Search for the cell housing the specified text and yield its (X, Y) center coordinate. 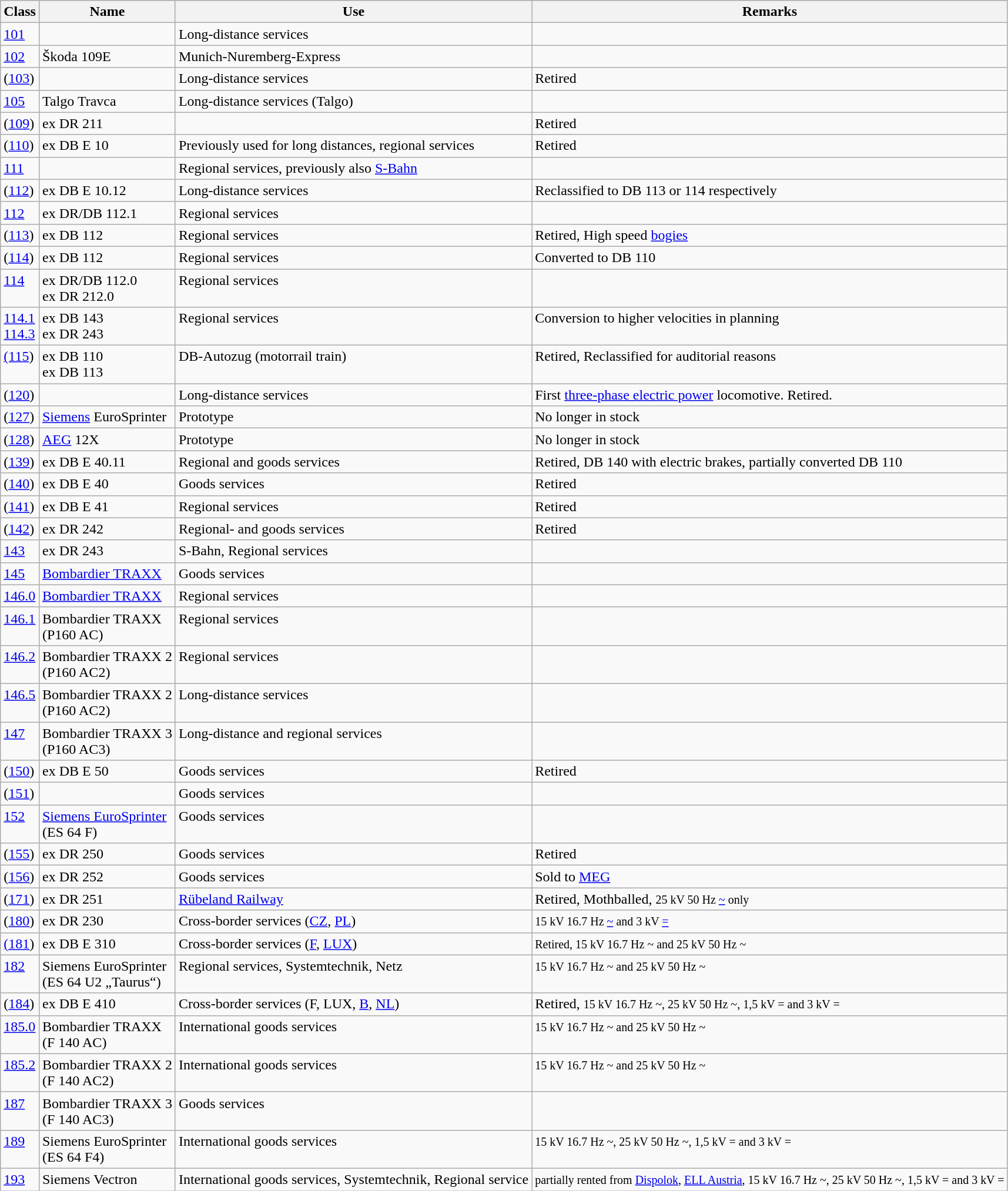
Converted to DB 110 (770, 257)
ex DB E 10 (107, 146)
ex DB E 10.12 (107, 190)
146.5 (20, 703)
(139) (20, 462)
(120) (20, 395)
DB-Autozug (motorrail train) (353, 364)
ex DB 143ex DR 243 (107, 327)
Name (107, 12)
(113) (20, 235)
Retired, Reclassified for auditorial reasons (770, 364)
(128) (20, 440)
(180) (20, 921)
(103) (20, 79)
S-Bahn, Regional services (353, 551)
145 (20, 573)
ex DR 230 (107, 921)
187 (20, 1111)
101 (20, 34)
114 (20, 288)
Siemens Vectron (107, 1179)
(127) (20, 417)
15 kV 16.7 Hz ~ and 3 kV = (770, 921)
ex DB E 410 (107, 1004)
(110) (20, 146)
(141) (20, 506)
Use (353, 12)
Regional services, previously also S-Bahn (353, 168)
Regional- and goods services (353, 529)
ex DR/DB 112.0ex DR 212.0 (107, 288)
189 (20, 1149)
Retired, 15 kV 16.7 Hz ~ and 25 kV 50 Hz ~ (770, 944)
102 (20, 56)
Talgo Travca (107, 101)
152 (20, 824)
Škoda 109E (107, 56)
ex DB E 41 (107, 506)
Retired, DB 140 with electric brakes, partially converted DB 110 (770, 462)
143 (20, 551)
AEG 12X (107, 440)
Regional services, Systemtechnik, Netz (353, 974)
Cross-border services (F, LUX, B, NL) (353, 1004)
(155) (20, 854)
Bombardier TRAXX 3(P160 AC3) (107, 740)
(140) (20, 484)
International goods services, Systemtechnik, Regional service (353, 1179)
(151) (20, 794)
Bombardier TRAXX(F 140 AC) (107, 1034)
Long-distance services (Talgo) (353, 101)
193 (20, 1179)
Rübeland Railway (353, 899)
114.1114.3 (20, 327)
(181) (20, 944)
Retired, High speed bogies (770, 235)
ex DB E 310 (107, 944)
Sold to MEG (770, 877)
Siemens EuroSprinter(ES 64 F) (107, 824)
Cross-border services (F, LUX) (353, 944)
Long-distance and regional services (353, 740)
(171) (20, 899)
partially rented from Dispolok, ELL Austria, 15 kV 16.7 Hz ~, 25 kV 50 Hz ~, 1,5 kV = and 3 kV = (770, 1179)
(142) (20, 529)
Retired, 15 kV 16.7 Hz ~, 25 kV 50 Hz ~, 1,5 kV = and 3 kV = (770, 1004)
(114) (20, 257)
Bombardier TRAXX(P160 AC) (107, 626)
(109) (20, 123)
146.1 (20, 626)
ex DR 243 (107, 551)
ex DR 250 (107, 854)
ex DB 110ex DB 113 (107, 364)
(115) (20, 364)
Bombardier TRAXX 3(F 140 AC3) (107, 1111)
182 (20, 974)
105 (20, 101)
Retired, Mothballed, 25 kV 50 Hz ~ only (770, 899)
ex DR 211 (107, 123)
ex DB E 50 (107, 771)
Conversion to higher velocities in planning (770, 327)
185.2 (20, 1073)
(156) (20, 877)
ex DR 252 (107, 877)
Class (20, 12)
Siemens EuroSprinter(ES 64 F4) (107, 1149)
Previously used for long distances, regional services (353, 146)
First three-phase electric power locomotive. Retired. (770, 395)
111 (20, 168)
185.0 (20, 1034)
ex DB E 40.11 (107, 462)
ex DR 251 (107, 899)
Siemens EuroSprinter(ES 64 U2 „Taurus“) (107, 974)
146.2 (20, 664)
Bombardier TRAXX 2(F 140 AC2) (107, 1073)
(112) (20, 190)
15 kV 16.7 Hz ~, 25 kV 50 Hz ~, 1,5 kV = and 3 kV = (770, 1149)
Munich-Nuremberg-Express (353, 56)
Regional and goods services (353, 462)
Cross-border services (CZ, PL) (353, 921)
ex DB E 40 (107, 484)
Reclassified to DB 113 or 114 respectively (770, 190)
ex DR 242 (107, 529)
112 (20, 213)
(150) (20, 771)
ex DR/DB 112.1 (107, 213)
147 (20, 740)
Siemens EuroSprinter (107, 417)
(184) (20, 1004)
Remarks (770, 12)
146.0 (20, 596)
